Identify which cell holds the provided text, then report its (X, Y) central coordinate. 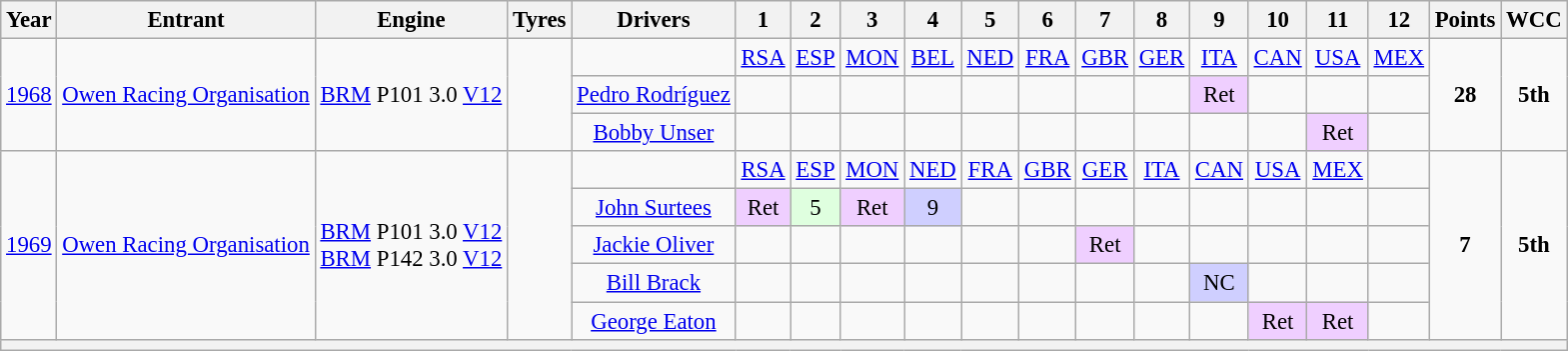
BEL (933, 58)
Engine (411, 20)
8 (1161, 20)
Year (29, 20)
3 (872, 20)
Bobby Unser (654, 133)
Drivers (654, 20)
Tyres (540, 20)
1 (764, 20)
Jackie Oliver (654, 245)
WCC (1534, 20)
1969 (29, 245)
28 (1465, 96)
Pedro Rodríguez (654, 95)
BRM P101 3.0 V12BRM P142 3.0 V12 (411, 245)
2 (815, 20)
11 (1337, 20)
4 (933, 20)
Points (1465, 20)
1968 (29, 96)
George Eaton (654, 321)
BRM P101 3.0 V12 (411, 96)
John Surtees (654, 208)
NC (1219, 283)
12 (1399, 20)
Bill Brack (654, 283)
6 (1047, 20)
10 (1277, 20)
Entrant (186, 20)
